Determine the [x, y] coordinate at the center of the cell enclosing the given text.  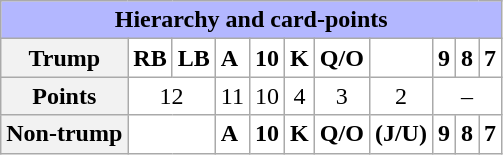
(J/U) [400, 134]
– [466, 96]
LB [194, 58]
Points [64, 96]
Hierarchy and card-points [252, 20]
3 [342, 96]
Trump [64, 58]
RB [150, 58]
Non-trump [64, 134]
4 [300, 96]
2 [400, 96]
12 [172, 96]
11 [232, 96]
